Return [X, Y] of the center of cell containing provided text 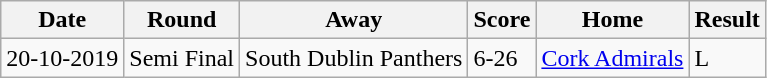
Date [62, 20]
Home [612, 20]
6-26 [502, 58]
Result [727, 20]
Semi Final [182, 58]
Score [502, 20]
20-10-2019 [62, 58]
Round [182, 20]
L [727, 58]
Away [354, 20]
South Dublin Panthers [354, 58]
Cork Admirals [612, 58]
